For the text-containing cell, return its midpoint in [X, Y] coordinate format. 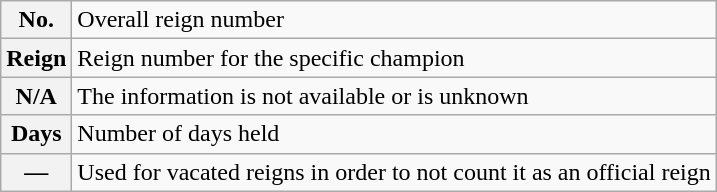
Overall reign number [394, 20]
Reign [36, 58]
The information is not available or is unknown [394, 96]
No. [36, 20]
N/A [36, 96]
Days [36, 134]
Number of days held [394, 134]
Used for vacated reigns in order to not count it as an official reign [394, 172]
— [36, 172]
Reign number for the specific champion [394, 58]
